Identify which cell holds the provided text, then report its (X, Y) central coordinate. 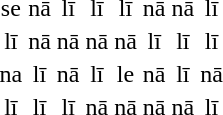
le (126, 74)
